Locate the cell with the specified text and output its [x, y] center coordinate. 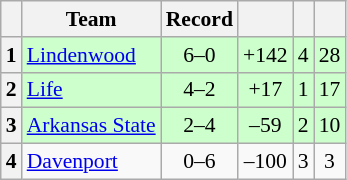
Davenport [92, 162]
Life [92, 90]
2–4 [200, 126]
10 [330, 126]
28 [330, 55]
17 [330, 90]
–100 [266, 162]
+142 [266, 55]
6–0 [200, 55]
0–6 [200, 162]
Team [92, 19]
Lindenwood [92, 55]
4–2 [200, 90]
Record [200, 19]
Arkansas State [92, 126]
–59 [266, 126]
+17 [266, 90]
